Locate the cell with the specified text and output its [x, y] center coordinate. 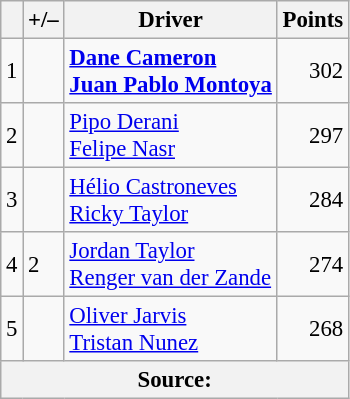
5 [12, 330]
268 [312, 330]
1 [12, 72]
302 [312, 72]
+/– [44, 20]
Driver [170, 20]
Points [312, 20]
297 [312, 136]
Dane Cameron Juan Pablo Montoya [170, 72]
Hélio Castroneves Ricky Taylor [170, 200]
3 [12, 200]
Pipo Derani Felipe Nasr [170, 136]
Oliver Jarvis Tristan Nunez [170, 330]
284 [312, 200]
4 [12, 264]
Jordan Taylor Renger van der Zande [170, 264]
274 [312, 264]
